Search for the cell housing the specified text and yield its [X, Y] center coordinate. 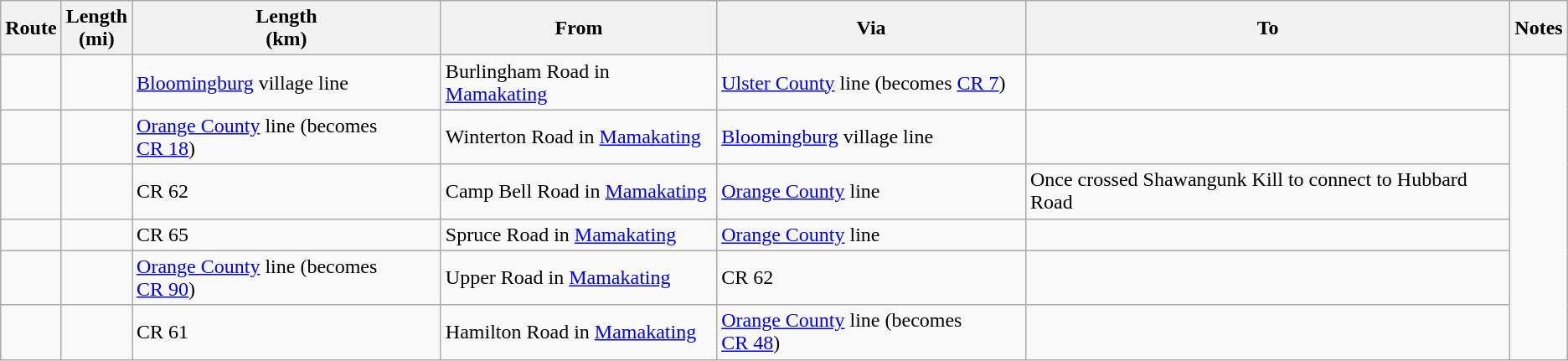
Orange County line (becomes CR 18) [286, 137]
Camp Bell Road in Mamakating [578, 191]
Via [871, 28]
Length(mi) [96, 28]
Once crossed Shawangunk Kill to connect to Hubbard Road [1267, 191]
From [578, 28]
Hamilton Road in Mamakating [578, 332]
Ulster County line (becomes CR 7) [871, 82]
Upper Road in Mamakating [578, 278]
Length(km) [286, 28]
Notes [1539, 28]
CR 65 [286, 235]
Burlingham Road in Mamakating [578, 82]
To [1267, 28]
Route [31, 28]
Spruce Road in Mamakating [578, 235]
Orange County line (becomes CR 90) [286, 278]
CR 61 [286, 332]
Winterton Road in Mamakating [578, 137]
Orange County line (becomes CR 48) [871, 332]
